Capture the cell that displays the provided text and extract its [X, Y] central coordinate. 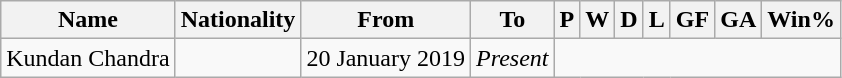
Nationality [238, 20]
Name [88, 20]
Win% [802, 20]
Kundan Chandra [88, 58]
Present [512, 58]
20 January 2019 [386, 58]
W [598, 20]
GF [692, 20]
P [567, 20]
To [512, 20]
L [656, 20]
D [629, 20]
GA [738, 20]
From [386, 20]
